Locate the cell with the specified text and output its (x, y) center coordinate. 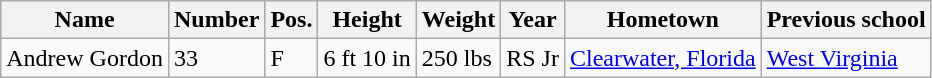
Height (367, 20)
West Virginia (846, 58)
Year (533, 20)
RS Jr (533, 58)
Hometown (662, 20)
Name (85, 20)
Andrew Gordon (85, 58)
250 lbs (458, 58)
F (292, 58)
Pos. (292, 20)
Number (216, 20)
33 (216, 58)
6 ft 10 in (367, 58)
Weight (458, 20)
Previous school (846, 20)
Clearwater, Florida (662, 58)
